Output the (X, Y) coordinate of the center of the cell containing the given text.  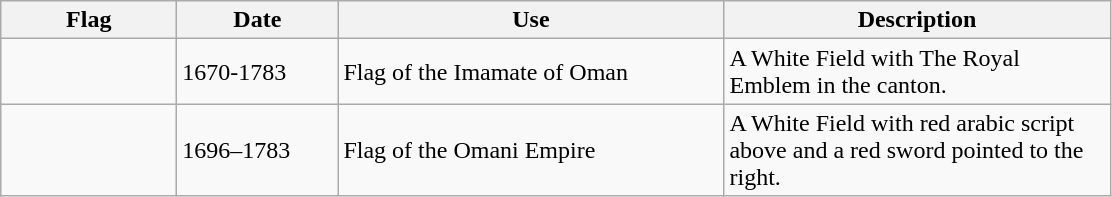
A White Field with The Royal Emblem in the canton. (917, 72)
Flag of the Imamate of Oman (531, 72)
1696–1783 (258, 150)
1670-1783 (258, 72)
Description (917, 20)
Flag (89, 20)
Flag of the Omani Empire (531, 150)
Use (531, 20)
A White Field with red arabic script above and a red sword pointed to the right. (917, 150)
Date (258, 20)
